Pinpoint the cell where the given text exists, returning its (X, Y) midpoint coordinate. 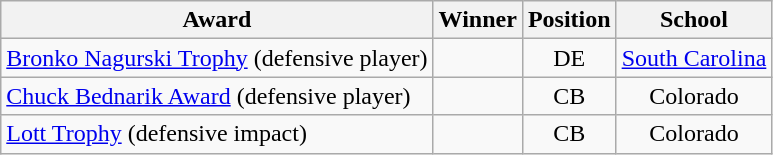
School (694, 20)
South Carolina (694, 58)
Award (217, 20)
Winner (478, 20)
Lott Trophy (defensive impact) (217, 134)
DE (569, 58)
Bronko Nagurski Trophy (defensive player) (217, 58)
Chuck Bednarik Award (defensive player) (217, 96)
Position (569, 20)
